Pinpoint the cell where the given text exists, returning its (x, y) midpoint coordinate. 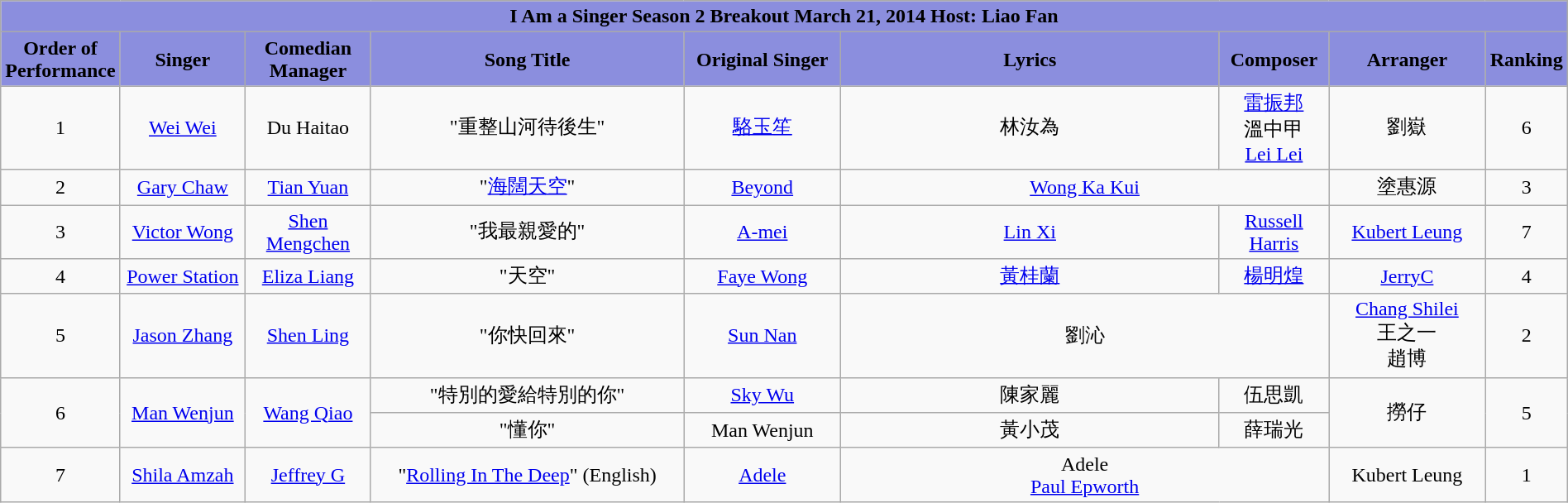
黃桂蘭 (1030, 276)
"Rolling In The Deep" (English) (528, 475)
Wei Wei (183, 127)
塗惠源 (1408, 187)
黃小茂 (1030, 430)
Lyrics (1030, 60)
Gary Chaw (183, 187)
Song Title (528, 60)
Eliza Liang (308, 276)
Original Singer (762, 60)
Shen Mengchen (308, 232)
Wong Ka Kui (1085, 187)
Order of Performance (60, 60)
伍思凱 (1274, 395)
"懂你" (528, 430)
雷振邦溫中甲Lei Lei (1274, 127)
Sky Wu (762, 395)
Beyond (762, 187)
Jeffrey G (308, 475)
Ranking (1527, 60)
Sun Nan (762, 336)
AdelePaul Epworth (1085, 475)
Shen Ling (308, 336)
A-mei (762, 232)
陳家麗 (1030, 395)
劉沁 (1085, 336)
"特別的愛給特別的你" (528, 395)
"天空" (528, 276)
Composer (1274, 60)
JerryC (1408, 276)
Comedian Manager (308, 60)
Lin Xi (1030, 232)
I Am a Singer Season 2 Breakout March 21, 2014 Host: Liao Fan (784, 17)
薛瑞光 (1274, 430)
"重整山河待後生" (528, 127)
Shila Amzah (183, 475)
"海闊天空" (528, 187)
Adele (762, 475)
Singer (183, 60)
Chang Shilei王之一趙博 (1408, 336)
撈仔 (1408, 412)
楊明煌 (1274, 276)
Power Station (183, 276)
劉嶽 (1408, 127)
Tian Yuan (308, 187)
Arranger (1408, 60)
Russell Harris (1274, 232)
林汝為 (1030, 127)
Victor Wong (183, 232)
Du Haitao (308, 127)
Wang Qiao (308, 412)
駱玉笙 (762, 127)
Jason Zhang (183, 336)
"你快回來" (528, 336)
"我最親愛的" (528, 232)
Faye Wong (762, 276)
